Output the (X, Y) coordinate of the center of the cell containing the given text.  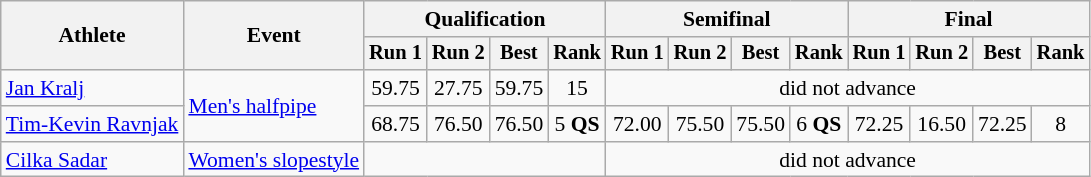
8 (1061, 124)
Men's halfpipe (274, 106)
Tim-Kevin Ravnjak (92, 124)
6 QS (819, 124)
Athlete (92, 36)
15 (577, 88)
Event (274, 36)
Final (969, 19)
Semifinal (727, 19)
Qualification (485, 19)
5 QS (577, 124)
72.00 (638, 124)
16.50 (942, 124)
did not advance (848, 88)
68.75 (396, 124)
27.75 (458, 88)
Jan Kralj (92, 88)
